Search for the cell housing the specified text and yield its (X, Y) center coordinate. 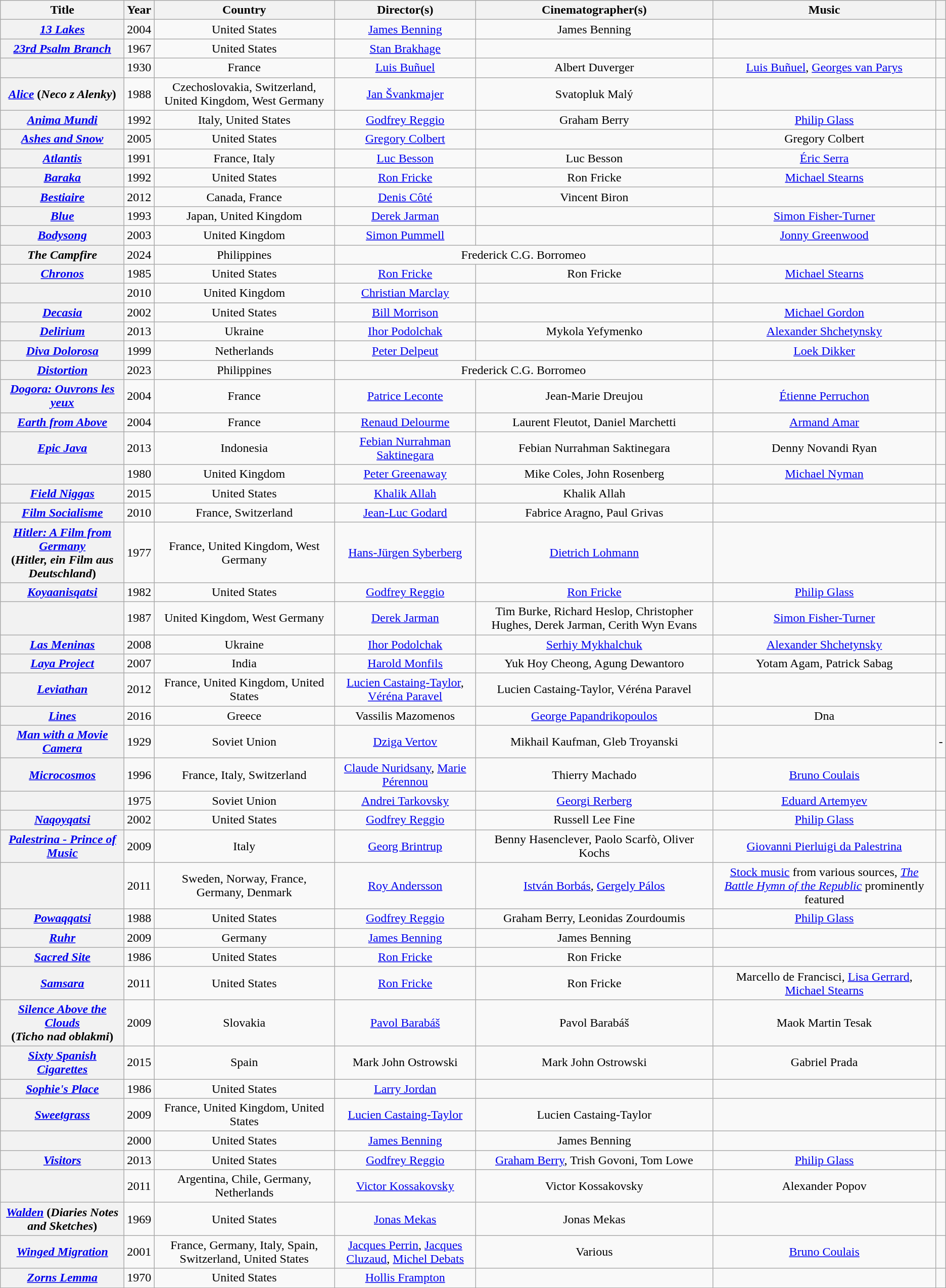
1930 (139, 68)
Lines (63, 716)
Marcello de Francisci, Lisa Gerrard, Michael Stearns (824, 983)
2005 (139, 139)
Denny Novandi Ryan (824, 448)
Dogora: Ouvrons les yeux (63, 396)
Italy, United States (245, 120)
Canada, France (245, 197)
1987 (139, 618)
Visitors (63, 1160)
Simon Pummell (405, 235)
1993 (139, 216)
23rd Psalm Branch (63, 49)
Stan Brakhage (405, 49)
Graham Berry, Leonidas Zourdoumis (594, 918)
2007 (139, 664)
Naqoyqatsi (63, 820)
1929 (139, 742)
Dziga Vertov (405, 742)
Alexander Popov (824, 1186)
Michael Gordon (824, 312)
Patrice Leconte (405, 396)
Laya Project (63, 664)
Laurent Fleutot, Daniel Marchetti (594, 422)
Samsara (63, 983)
Michael Nyman (824, 474)
Hollis Frampton (405, 1278)
Georg Brintrup (405, 846)
Various (594, 1252)
Japan, United Kingdom (245, 216)
Italy (245, 846)
1985 (139, 274)
Georgi Rerberg (594, 801)
Mike Coles, John Rosenberg (594, 474)
Walden (Diaries Notes and Sketches) (63, 1219)
Jean-Marie Dreujou (594, 396)
Alice (Neco z Alenky) (63, 94)
Ruhr (63, 938)
Jan Švankmajer (405, 94)
Decasia (63, 312)
Larry Jordan (405, 1088)
Epic Java (63, 448)
Dietrich Lohmann (594, 552)
Armand Amar (824, 422)
George Papandrikopoulos (594, 716)
2016 (139, 716)
1967 (139, 49)
Earth from Above (63, 422)
Hitler: A Film from Germany(Hitler, ein Film aus Deutschland) (63, 552)
Diva Dolorosa (63, 351)
Fabrice Aragno, Paul Grivas (594, 513)
Anima Mundi (63, 120)
Jacques Perrin, Jacques Cluzaud, Michel Debats (405, 1252)
The Campfire (63, 254)
Ashes and Snow (63, 139)
Loek Dikker (824, 351)
Atlantis (63, 158)
Thierry Machado (594, 774)
Denis Côté (405, 197)
Year (139, 10)
2001 (139, 1252)
Christian Marclay (405, 293)
Title (63, 10)
Sweetgrass (63, 1115)
Andrei Tarkovsky (405, 801)
Microcosmos (63, 774)
1991 (139, 158)
Germany (245, 938)
Mykola Yefymenko (594, 332)
France, Germany, Italy, Spain, Switzerland, United States (245, 1252)
Stock music from various sources, The Battle Hymn of the Republic prominently featured (824, 886)
Las Meninas (63, 645)
1980 (139, 474)
1977 (139, 552)
Powaqqatsi (63, 918)
1982 (139, 592)
Renaud Delourme (405, 422)
United Kingdom, West Germany (245, 618)
Serhiy Mykhalchuk (594, 645)
13 Lakes (63, 29)
Mikhail Kaufman, Gleb Troyanski (594, 742)
Claude Nuridsany, Marie Pérennou (405, 774)
Delirium (63, 332)
Dna (824, 716)
Sixty Spanish Cigarettes (63, 1063)
Cinematographer(s) (594, 10)
Director(s) (405, 10)
Country (245, 10)
1999 (139, 351)
1975 (139, 801)
Vassilis Mazomenos (405, 716)
István Borbás, Gergely Pálos (594, 886)
Slovakia (245, 1023)
Leviathan (63, 689)
France, Italy (245, 158)
Argentina, Chile, Germany, Netherlands (245, 1186)
2024 (139, 254)
Silence Above the Clouds(Ticho nad oblakmi) (63, 1023)
Bestiaire (63, 197)
Sacred Site (63, 957)
Greece (245, 716)
Spain (245, 1063)
Benny Hasenclever, Paolo Scarfò, Oliver Kochs (594, 846)
1996 (139, 774)
2003 (139, 235)
Harold Monfils (405, 664)
Hans-Jürgen Syberberg (405, 552)
Bodysong (63, 235)
Man with a Movie Camera (63, 742)
Bill Morrison (405, 312)
Roy Andersson (405, 886)
Svatopluk Malý (594, 94)
Graham Berry, Trish Govoni, Tom Lowe (594, 1160)
Albert Duverger (594, 68)
Eduard Artemyev (824, 801)
Giovanni Pierluigi da Palestrina (824, 846)
Field Niggas (63, 493)
Sweden, Norway, France, Germany, Denmark (245, 886)
Yotam Agam, Patrick Sabag (824, 664)
Maok Martin Tesak (824, 1023)
2000 (139, 1141)
Winged Migration (63, 1252)
Luis Buñuel (405, 68)
Chronos (63, 274)
Distortion (63, 370)
Tim Burke, Richard Heslop, Christopher Hughes, Derek Jarman, Cerith Wyn Evans (594, 618)
Graham Berry (594, 120)
Vincent Biron (594, 197)
2023 (139, 370)
India (245, 664)
1970 (139, 1278)
Blue (63, 216)
Luis Buñuel, Georges van Parys (824, 68)
Baraka (63, 177)
Music (824, 10)
Czechoslovakia, Switzerland, United Kingdom, West Germany (245, 94)
Gabriel Prada (824, 1063)
Jean-Luc Godard (405, 513)
Éric Serra (824, 158)
2008 (139, 645)
Netherlands (245, 351)
France, Italy, Switzerland (245, 774)
Peter Delpeut (405, 351)
Indonesia (245, 448)
Palestrina - Prince of Music (63, 846)
Jonny Greenwood (824, 235)
Peter Greenaway (405, 474)
France, Switzerland (245, 513)
Zorns Lemma (63, 1278)
France, United Kingdom, West Germany (245, 552)
Yuk Hoy Cheong, Agung Dewantoro (594, 664)
1969 (139, 1219)
Étienne Perruchon (824, 396)
- (941, 742)
Film Socialisme (63, 513)
Koyaanisqatsi (63, 592)
Sophie's Place (63, 1088)
Russell Lee Fine (594, 820)
